Capture the cell that displays the provided text and extract its (X, Y) central coordinate. 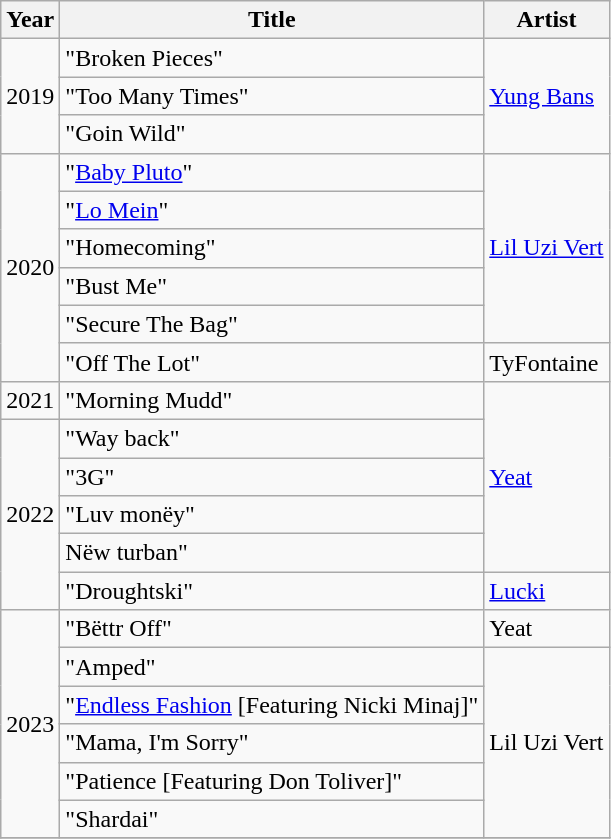
Yung Bans (546, 96)
"Patience [Featuring Don Toliver]" (272, 781)
"Too Many Times" (272, 96)
"Droughtski" (272, 591)
2021 (30, 400)
"Lo Mein" (272, 210)
"Luv monëy" (272, 515)
"Amped" (272, 667)
"Off The Lot" (272, 362)
"Homecoming" (272, 248)
Artist (546, 20)
Nëw turban" (272, 553)
"Endless Fashion [Featuring Nicki Minaj]" (272, 705)
Lucki (546, 591)
"Way back" (272, 438)
TyFontaine (546, 362)
2019 (30, 96)
"Shardai" (272, 819)
"Goin Wild" (272, 134)
"Baby Pluto" (272, 172)
"Secure The Bag" (272, 324)
2023 (30, 724)
"3G" (272, 477)
Year (30, 20)
2020 (30, 267)
2022 (30, 514)
"Bëttr Off" (272, 629)
"Bust Me" (272, 286)
"Mama, I'm Sorry" (272, 743)
"Broken Pieces" (272, 58)
Title (272, 20)
"Morning Mudd" (272, 400)
